From the cell containing the given text, extract its center point as (x, y) coordinate. 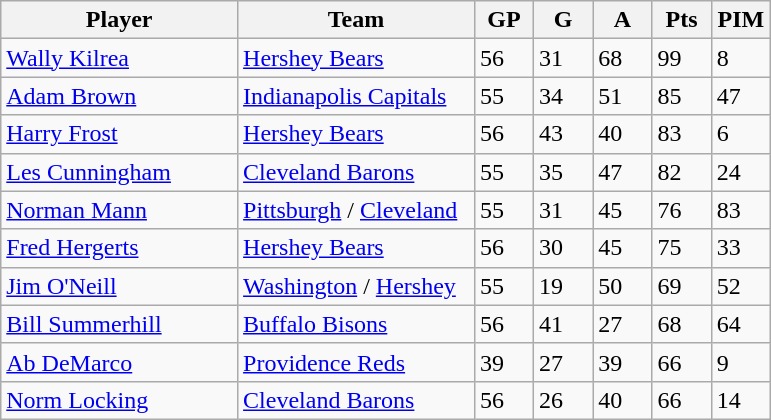
Fred Hergerts (120, 248)
Norm Locking (120, 400)
GP (504, 20)
82 (682, 172)
99 (682, 58)
Harry Frost (120, 134)
26 (564, 400)
Pittsburgh / Cleveland (356, 210)
43 (564, 134)
14 (740, 400)
69 (682, 286)
Player (120, 20)
Ab DeMarco (120, 362)
9 (740, 362)
A (622, 20)
Norman Mann (120, 210)
8 (740, 58)
75 (682, 248)
76 (682, 210)
Pts (682, 20)
41 (564, 324)
35 (564, 172)
Bill Summerhill (120, 324)
Adam Brown (120, 96)
G (564, 20)
64 (740, 324)
19 (564, 286)
52 (740, 286)
Providence Reds (356, 362)
Jim O'Neill (120, 286)
Wally Kilrea (120, 58)
Les Cunningham (120, 172)
PIM (740, 20)
Team (356, 20)
85 (682, 96)
Buffalo Bisons (356, 324)
24 (740, 172)
Washington / Hershey (356, 286)
34 (564, 96)
50 (622, 286)
33 (740, 248)
Indianapolis Capitals (356, 96)
30 (564, 248)
51 (622, 96)
6 (740, 134)
